Locate the cell with the specified text and output its (x, y) center coordinate. 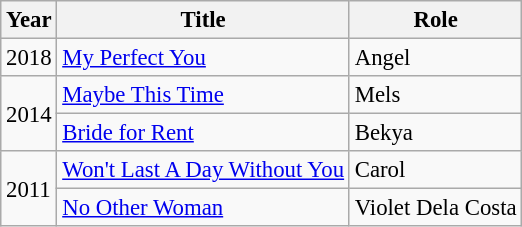
2014 (29, 114)
No Other Woman (204, 208)
Bekya (435, 133)
Title (204, 20)
2018 (29, 58)
Won't Last A Day Without You (204, 170)
Carol (435, 170)
Bride for Rent (204, 133)
Role (435, 20)
Violet Dela Costa (435, 208)
My Perfect You (204, 58)
2011 (29, 188)
Angel (435, 58)
Mels (435, 95)
Maybe This Time (204, 95)
Year (29, 20)
